Find where the given text appears and provide that cell's center as (x, y) coordinate. 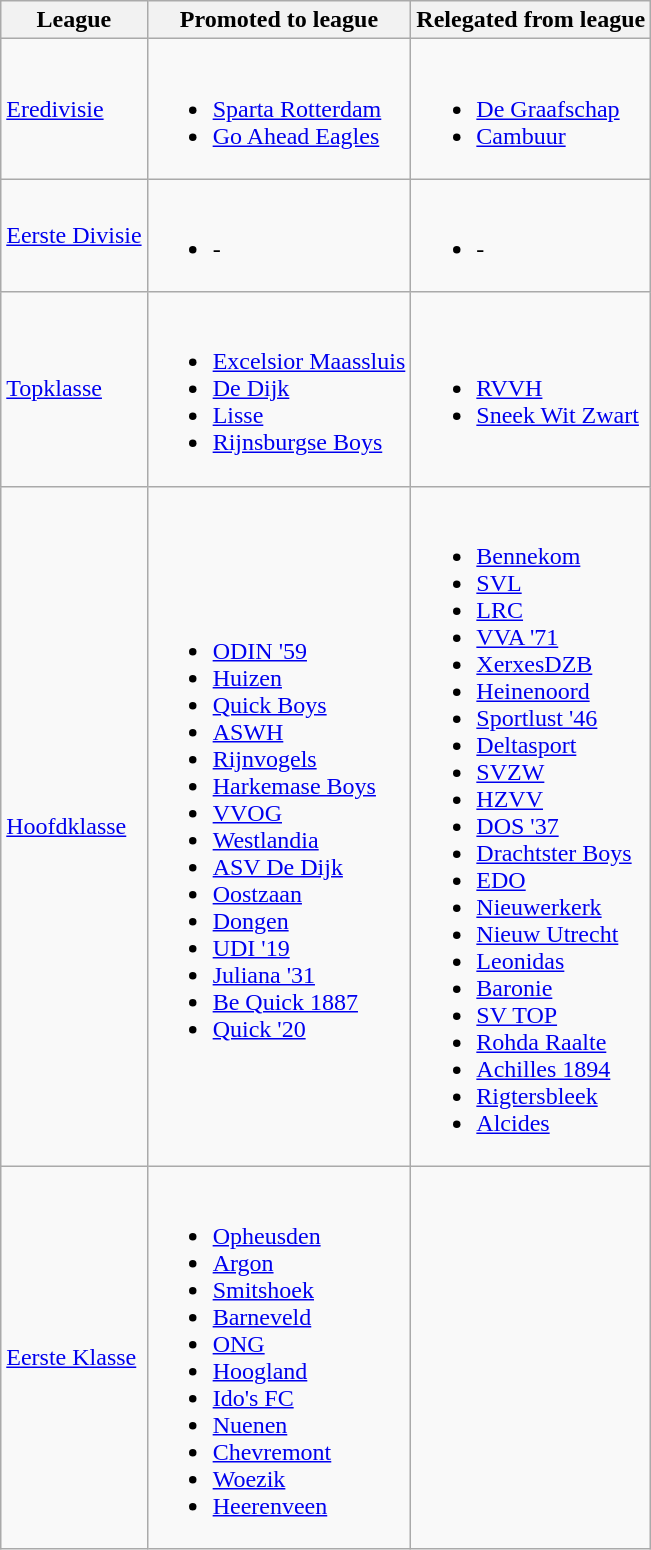
Eerste Klasse (74, 1358)
Hoofdklasse (74, 826)
Eerste Divisie (74, 236)
OpheusdenArgonSmitshoekBarneveldONGHooglandIdo's FCNuenenChevremontWoezikHeerenveen (279, 1358)
League (74, 20)
Topklasse (74, 389)
ODIN '59HuizenQuick BoysASWHRijnvogelsHarkemase BoysVVOGWestlandiaASV De DijkOostzaanDongenUDI '19Juliana '31Be Quick 1887Quick '20 (279, 826)
Relegated from league (531, 20)
RVVHSneek Wit Zwart (531, 389)
Excelsior MaassluisDe DijkLisseRijnsburgse Boys (279, 389)
Eredivisie (74, 109)
De GraafschapCambuur (531, 109)
Sparta RotterdamGo Ahead Eagles (279, 109)
Promoted to league (279, 20)
